Search for the cell housing the specified text and yield its [X, Y] center coordinate. 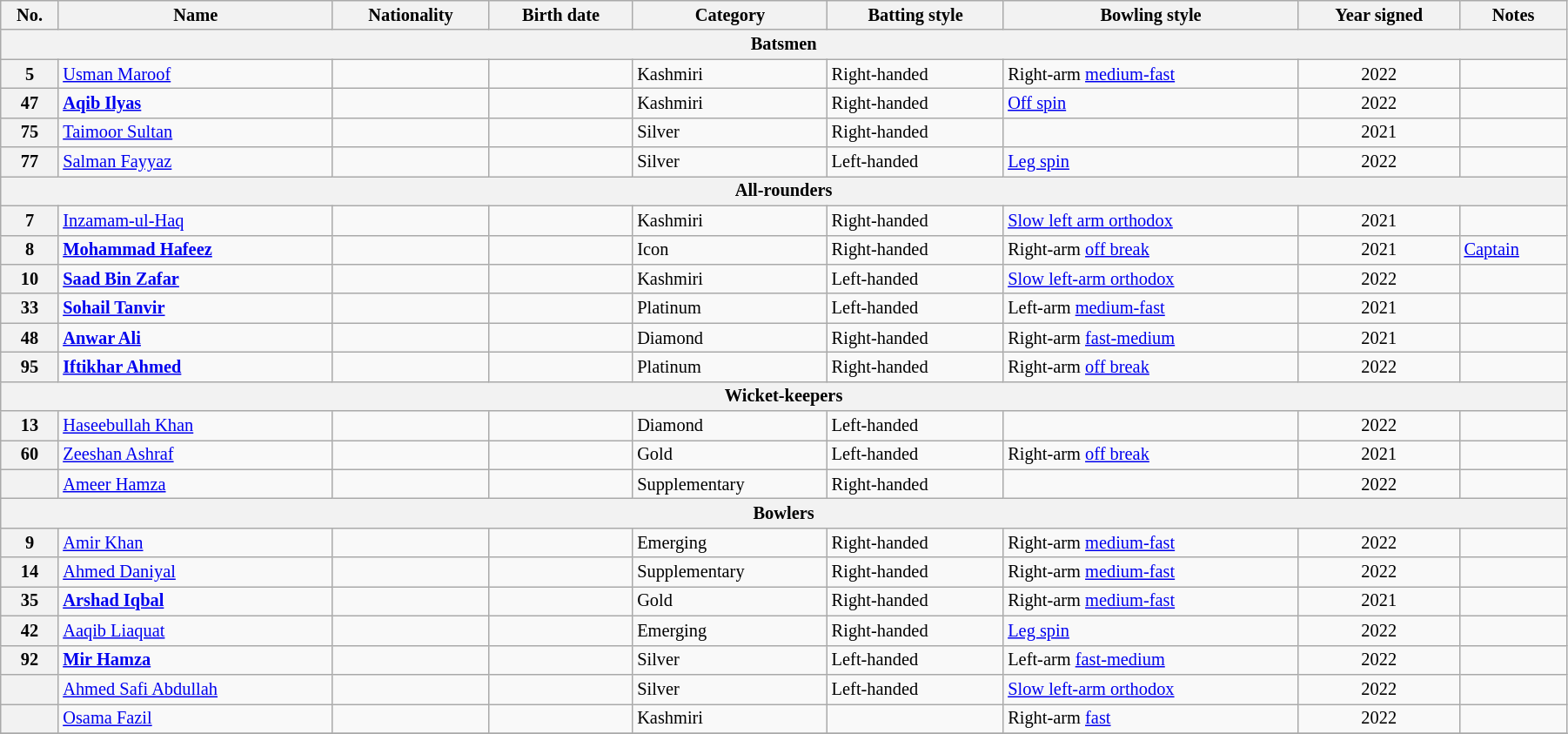
Slow left arm orthodox [1150, 220]
Bowlers [784, 513]
9 [30, 542]
Salman Fayyaz [195, 162]
Batting style [915, 15]
Ameer Hamza [195, 484]
Taimoor Sultan [195, 132]
Arshad Iqbal [195, 601]
7 [30, 220]
Right-arm fast-medium [1150, 338]
Mir Hamza [195, 660]
Icon [729, 250]
77 [30, 162]
Batsmen [784, 44]
Iftikhar Ahmed [195, 367]
Ahmed Safi Abdullah [195, 689]
Left-arm fast-medium [1150, 660]
75 [30, 132]
95 [30, 367]
13 [30, 426]
Aaqib Liaquat [195, 630]
92 [30, 660]
Anwar Ali [195, 338]
Captain [1514, 250]
Haseebullah Khan [195, 426]
Year signed [1379, 15]
10 [30, 279]
Category [729, 15]
Usman Maroof [195, 74]
Name [195, 15]
Osama Fazil [195, 718]
Notes [1514, 15]
Sohail Tanvir [195, 308]
14 [30, 572]
Ahmed Daniyal [195, 572]
35 [30, 601]
Right-arm fast [1150, 718]
No. [30, 15]
All-rounders [784, 191]
8 [30, 250]
Amir Khan [195, 542]
47 [30, 103]
42 [30, 630]
Mohammad Hafeez [195, 250]
Left-arm medium-fast [1150, 308]
48 [30, 338]
60 [30, 455]
Saad Bin Zafar [195, 279]
Wicket-keepers [784, 396]
Nationality [411, 15]
Bowling style [1150, 15]
33 [30, 308]
Birth date [560, 15]
Inzamam-ul-Haq [195, 220]
Off spin [1150, 103]
Zeeshan Ashraf [195, 455]
Aqib Ilyas [195, 103]
5 [30, 74]
